Locate the cell with the specified text and output its (X, Y) center coordinate. 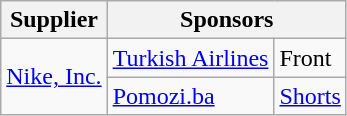
Sponsors (226, 20)
Pomozi.ba (190, 96)
Turkish Airlines (190, 58)
Nike, Inc. (54, 77)
Supplier (54, 20)
Front (310, 58)
Shorts (310, 96)
